For the text-containing cell, return its midpoint in (X, Y) coordinate format. 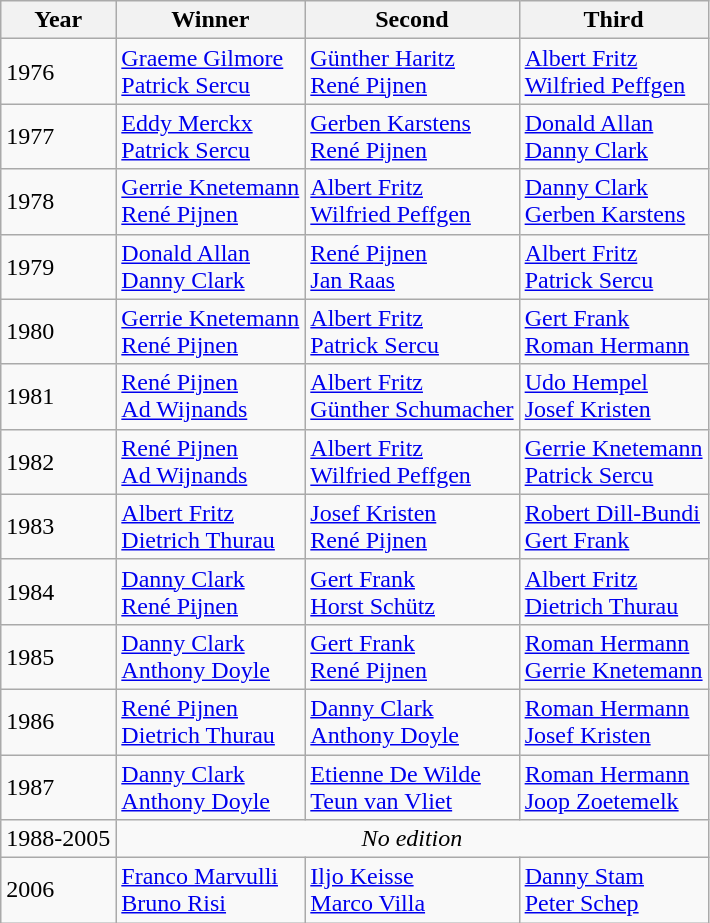
Third (614, 20)
Winner (210, 20)
Etienne De Wilde Teun van Vliet (412, 786)
2006 (58, 890)
1988-2005 (58, 839)
1983 (58, 526)
1987 (58, 786)
Günther Haritz René Pijnen (412, 72)
Graeme Gilmore Patrick Sercu (210, 72)
Gert Frank Horst Schütz (412, 592)
1984 (58, 592)
Franco Marvulli Bruno Risi (210, 890)
Udo Hempel Josef Kristen (614, 396)
Danny Stam Peter Schep (614, 890)
Second (412, 20)
Robert Dill-Bundi Gert Frank (614, 526)
Albert Fritz Günther Schumacher (412, 396)
René Pijnen Jan Raas (412, 266)
1979 (58, 266)
Gert Frank René Pijnen (412, 656)
Year (58, 20)
Roman Hermann Josef Kristen (614, 722)
Iljo Keisse Marco Villa (412, 890)
Roman Hermann Gerrie Knetemann (614, 656)
Gerben Karstens René Pijnen (412, 136)
Roman Hermann Joop Zoetemelk (614, 786)
1977 (58, 136)
1980 (58, 332)
Danny Clark René Pijnen (210, 592)
No edition (412, 839)
Gert Frank Roman Hermann (614, 332)
Eddy Merckx Patrick Sercu (210, 136)
1982 (58, 462)
René Pijnen Dietrich Thurau (210, 722)
Gerrie Knetemann Patrick Sercu (614, 462)
1985 (58, 656)
1986 (58, 722)
1981 (58, 396)
1976 (58, 72)
Danny Clark Gerben Karstens (614, 202)
Josef Kristen René Pijnen (412, 526)
1978 (58, 202)
